From the cell containing the given text, extract its center point as [x, y] coordinate. 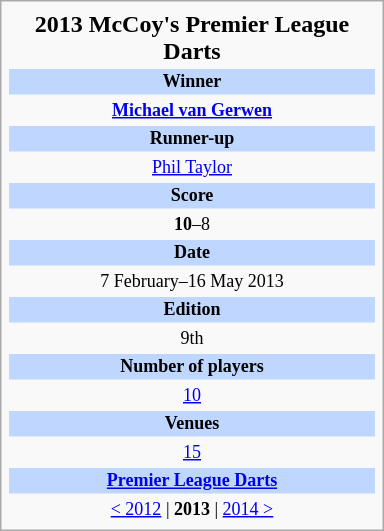
10–8 [192, 225]
Phil Taylor [192, 168]
9th [192, 339]
Runner-up [192, 139]
Premier League Darts [192, 481]
7 February–16 May 2013 [192, 282]
Score [192, 196]
Number of players [192, 367]
Date [192, 253]
10 [192, 396]
2013 McCoy's Premier League Darts [192, 38]
Winner [192, 82]
15 [192, 453]
Michael van Gerwen [192, 111]
Venues [192, 424]
< 2012 | 2013 | 2014 > [192, 510]
Edition [192, 310]
